Capture the cell that displays the provided text and extract its (X, Y) central coordinate. 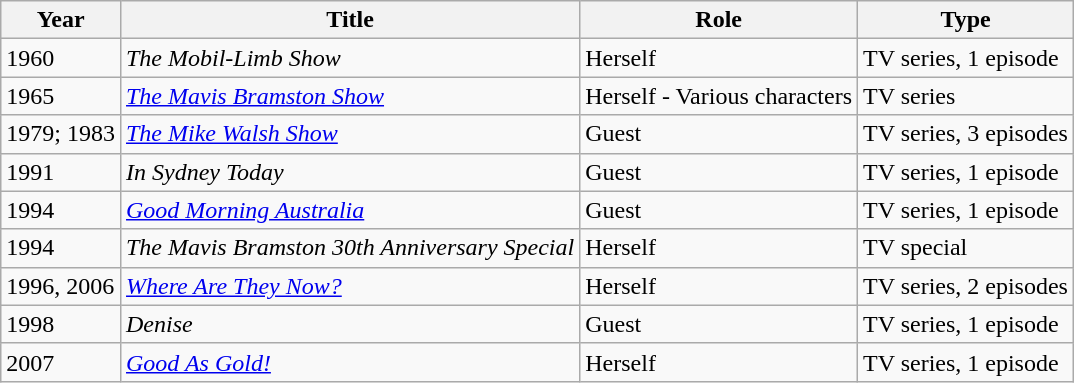
TV series (966, 96)
TV special (966, 248)
TV series, 2 episodes (966, 286)
1996, 2006 (61, 286)
1965 (61, 96)
Role (719, 20)
1960 (61, 58)
2007 (61, 362)
The Mobil-Limb Show (350, 58)
TV series, 3 episodes (966, 134)
In Sydney Today (350, 172)
Herself - Various characters (719, 96)
1979; 1983 (61, 134)
Good Morning Australia (350, 210)
Denise (350, 324)
Title (350, 20)
1998 (61, 324)
Where Are They Now? (350, 286)
Type (966, 20)
The Mavis Bramston 30th Anniversary Special (350, 248)
1991 (61, 172)
Year (61, 20)
The Mavis Bramston Show (350, 96)
Good As Gold! (350, 362)
The Mike Walsh Show (350, 134)
